Determine the (X, Y) coordinate at the center of the cell enclosing the given text.  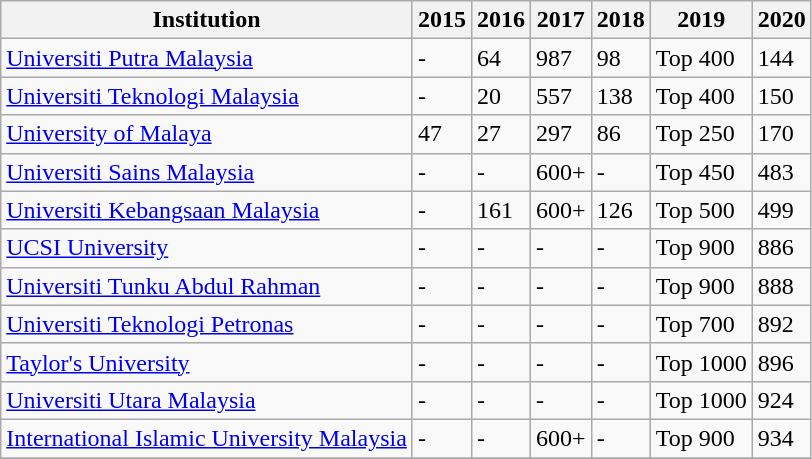
2017 (560, 20)
Taylor's University (207, 362)
27 (500, 134)
2016 (500, 20)
86 (620, 134)
Universiti Tunku Abdul Rahman (207, 286)
UCSI University (207, 248)
886 (782, 248)
Top 450 (701, 172)
138 (620, 96)
987 (560, 58)
Universiti Kebangsaan Malaysia (207, 210)
Universiti Teknologi Malaysia (207, 96)
170 (782, 134)
499 (782, 210)
47 (442, 134)
144 (782, 58)
98 (620, 58)
892 (782, 324)
Top 700 (701, 324)
Top 250 (701, 134)
150 (782, 96)
Universiti Teknologi Petronas (207, 324)
Universiti Sains Malaysia (207, 172)
University of Malaya (207, 134)
924 (782, 400)
20 (500, 96)
Universiti Utara Malaysia (207, 400)
161 (500, 210)
2020 (782, 20)
557 (560, 96)
Institution (207, 20)
2018 (620, 20)
483 (782, 172)
934 (782, 438)
Top 500 (701, 210)
Universiti Putra Malaysia (207, 58)
International Islamic University Malaysia (207, 438)
126 (620, 210)
2015 (442, 20)
2019 (701, 20)
297 (560, 134)
64 (500, 58)
888 (782, 286)
896 (782, 362)
